Search for the cell housing the specified text and yield its (x, y) center coordinate. 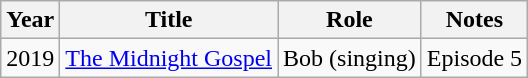
Episode 5 (474, 58)
The Midnight Gospel (169, 58)
Bob (singing) (350, 58)
Year (30, 20)
Role (350, 20)
Title (169, 20)
Notes (474, 20)
2019 (30, 58)
